For the text-containing cell, return its midpoint in [x, y] coordinate format. 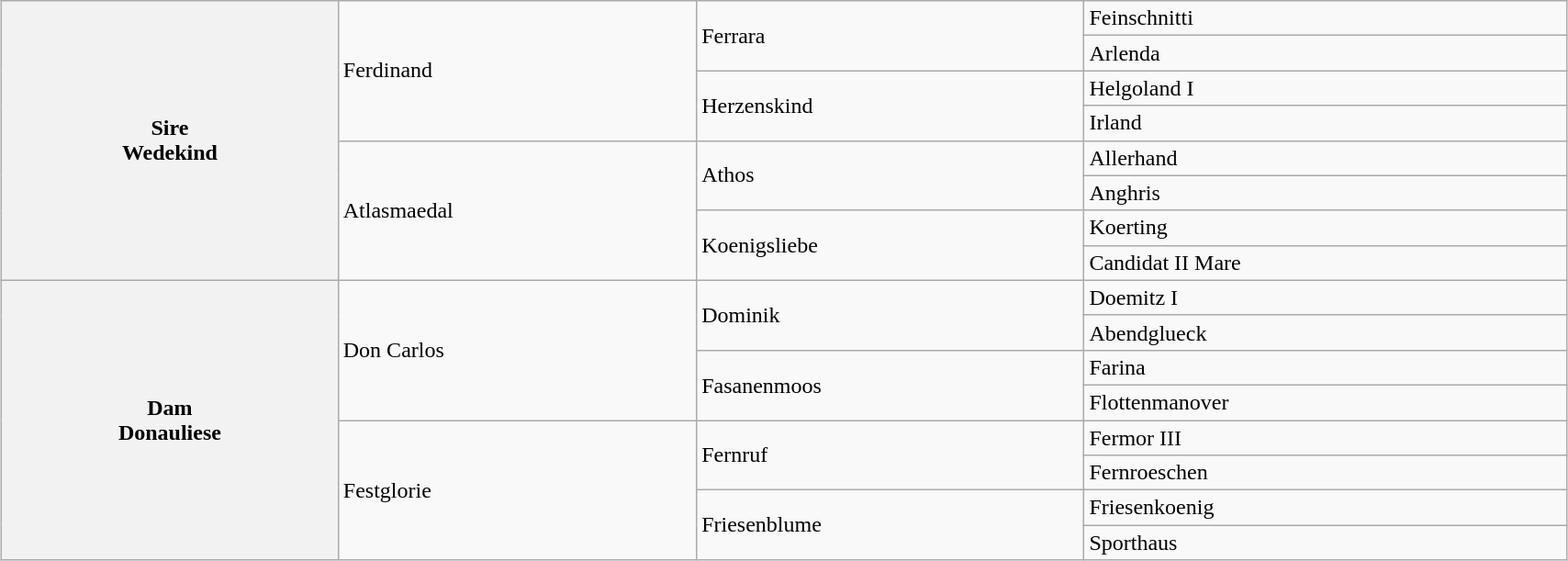
Friesenkoenig [1326, 508]
Doemitz I [1326, 297]
Flottenmanover [1326, 402]
Atlasmaedal [517, 210]
Sporthaus [1326, 543]
Abendglueck [1326, 332]
Don Carlos [517, 350]
Festglorie [517, 490]
Feinschnitti [1326, 18]
Koerting [1326, 228]
Koenigsliebe [890, 245]
Arlenda [1326, 53]
Allerhand [1326, 158]
Farina [1326, 367]
Helgoland I [1326, 88]
Candidat II Mare [1326, 263]
Athos [890, 175]
SireWedekind [171, 140]
Fermor III [1326, 438]
Dominik [890, 315]
Anghris [1326, 193]
DamDonauliese [171, 420]
Ferdinand [517, 71]
Fasanenmoos [890, 385]
Fernruf [890, 455]
Herzenskind [890, 106]
Friesenblume [890, 525]
Ferrara [890, 36]
Irland [1326, 123]
Fernroeschen [1326, 473]
